Extract the [X, Y] coordinate from the center of the cell holding the provided text.  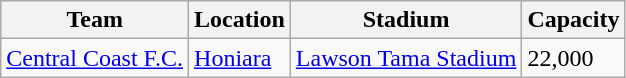
Stadium [406, 20]
Location [240, 20]
Capacity [574, 20]
22,000 [574, 58]
Honiara [240, 58]
Central Coast F.C. [95, 58]
Team [95, 20]
Lawson Tama Stadium [406, 58]
